Provide the [X, Y] coordinate of the cell's center where the given text is located.  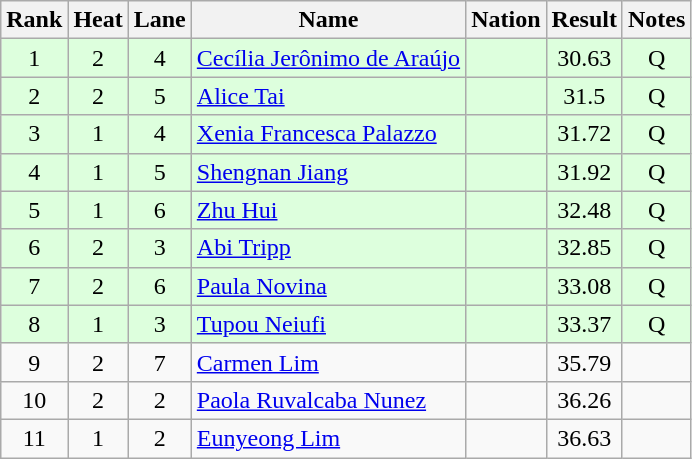
Eunyeong Lim [328, 438]
11 [34, 438]
10 [34, 400]
31.5 [584, 96]
32.85 [584, 248]
Shengnan Jiang [328, 172]
Alice Tai [328, 96]
31.92 [584, 172]
Xenia Francesca Palazzo [328, 134]
Paula Novina [328, 286]
31.72 [584, 134]
36.63 [584, 438]
Zhu Hui [328, 210]
Paola Ruvalcaba Nunez [328, 400]
Lane [160, 20]
30.63 [584, 58]
8 [34, 324]
Cecília Jerônimo de Araújo [328, 58]
Tupou Neiufi [328, 324]
Nation [506, 20]
Rank [34, 20]
Name [328, 20]
35.79 [584, 362]
36.26 [584, 400]
Abi Tripp [328, 248]
9 [34, 362]
Result [584, 20]
Notes [656, 20]
32.48 [584, 210]
Heat [98, 20]
33.37 [584, 324]
Carmen Lim [328, 362]
33.08 [584, 286]
